For the text-containing cell, return its midpoint in [x, y] coordinate format. 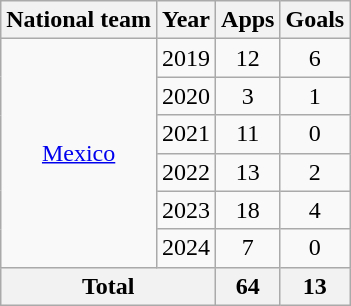
Year [186, 20]
National team [79, 20]
18 [248, 210]
64 [248, 286]
2019 [186, 58]
6 [315, 58]
12 [248, 58]
1 [315, 96]
Mexico [79, 153]
2024 [186, 248]
2 [315, 172]
2022 [186, 172]
2021 [186, 134]
2023 [186, 210]
2020 [186, 96]
4 [315, 210]
Total [108, 286]
11 [248, 134]
Goals [315, 20]
Apps [248, 20]
7 [248, 248]
3 [248, 96]
